For the text-containing cell, return its midpoint in [x, y] coordinate format. 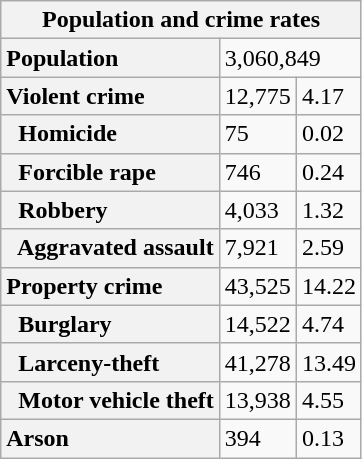
0.24 [328, 172]
Property crime [110, 286]
14.22 [328, 286]
Motor vehicle theft [110, 400]
Violent crime [110, 96]
41,278 [258, 362]
Robbery [110, 210]
Larceny-theft [110, 362]
43,525 [258, 286]
4,033 [258, 210]
Burglary [110, 324]
0.13 [328, 438]
746 [258, 172]
4.55 [328, 400]
Arson [110, 438]
Aggravated assault [110, 248]
0.02 [328, 134]
12,775 [258, 96]
4.74 [328, 324]
394 [258, 438]
Population [110, 58]
14,522 [258, 324]
Population and crime rates [182, 20]
13,938 [258, 400]
Homicide [110, 134]
2.59 [328, 248]
7,921 [258, 248]
3,060,849 [290, 58]
Forcible rape [110, 172]
1.32 [328, 210]
13.49 [328, 362]
4.17 [328, 96]
75 [258, 134]
